Capture the cell that displays the provided text and extract its (X, Y) central coordinate. 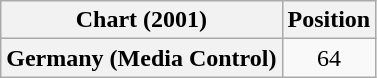
Germany (Media Control) (142, 58)
Position (329, 20)
Chart (2001) (142, 20)
64 (329, 58)
